Locate the cell with the specified text and output its (X, Y) center coordinate. 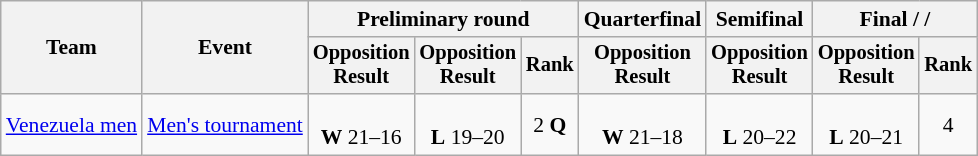
4 (948, 124)
L 20–22 (760, 124)
Men's tournament (225, 124)
W 21–18 (643, 124)
Final / / (895, 19)
Quarterfinal (643, 19)
L 20–21 (866, 124)
Preliminary round (444, 19)
2 Q (550, 124)
Venezuela men (72, 124)
Semifinal (760, 19)
W 21–16 (362, 124)
Event (225, 48)
Team (72, 48)
L 19–20 (468, 124)
